Extract the [x, y] coordinate from the center of the cell holding the provided text.  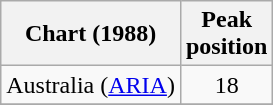
Australia (ARIA) [91, 85]
Peak position [226, 34]
18 [226, 85]
Chart (1988) [91, 34]
